Determine the [x, y] coordinate at the center of the cell enclosing the given text.  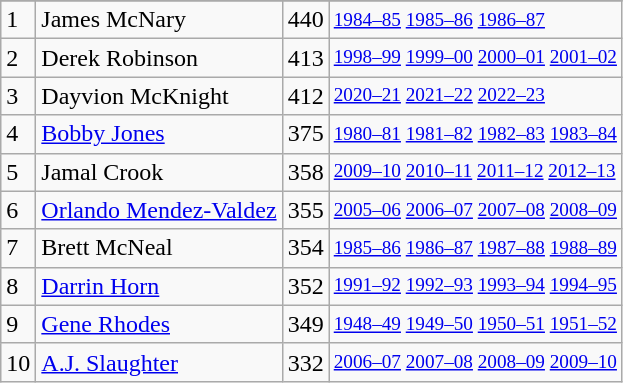
413 [306, 58]
1991–92 1992–93 1993–94 1994–95 [475, 286]
Dayvion McKnight [159, 96]
Darrin Horn [159, 286]
355 [306, 210]
A.J. Slaughter [159, 362]
1984–85 1985–86 1986–87 [475, 20]
358 [306, 172]
James McNary [159, 20]
Derek Robinson [159, 58]
7 [18, 248]
1985–86 1986–87 1987–88 1988–89 [475, 248]
6 [18, 210]
1948–49 1949–50 1950–51 1951–52 [475, 324]
440 [306, 20]
Bobby Jones [159, 134]
352 [306, 286]
8 [18, 286]
349 [306, 324]
Orlando Mendez-Valdez [159, 210]
Brett McNeal [159, 248]
2005–06 2006–07 2007–08 2008–09 [475, 210]
332 [306, 362]
2006–07 2007–08 2008–09 2009–10 [475, 362]
1 [18, 20]
2020–21 2021–22 2022–23 [475, 96]
4 [18, 134]
2 [18, 58]
354 [306, 248]
3 [18, 96]
2009–10 2010–11 2011–12 2012–13 [475, 172]
Gene Rhodes [159, 324]
1980–81 1981–82 1982–83 1983–84 [475, 134]
9 [18, 324]
Jamal Crook [159, 172]
375 [306, 134]
1998–99 1999–00 2000–01 2001–02 [475, 58]
10 [18, 362]
412 [306, 96]
5 [18, 172]
